Return (X, Y) of the center of cell containing provided text 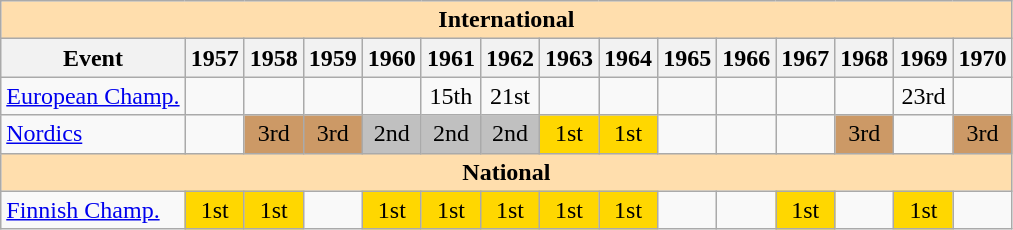
1969 (924, 58)
1964 (628, 58)
1963 (568, 58)
1967 (806, 58)
1959 (332, 58)
International (506, 20)
National (506, 172)
15th (450, 96)
21st (510, 96)
European Champ. (93, 96)
1970 (982, 58)
1962 (510, 58)
1958 (274, 58)
1957 (214, 58)
Nordics (93, 134)
1966 (746, 58)
1965 (688, 58)
1960 (392, 58)
Event (93, 58)
Finnish Champ. (93, 210)
23rd (924, 96)
1961 (450, 58)
1968 (864, 58)
